Pinpoint the cell where the given text exists, returning its (X, Y) midpoint coordinate. 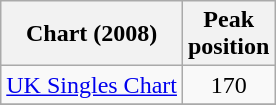
170 (228, 85)
Chart (2008) (92, 34)
Peakposition (228, 34)
UK Singles Chart (92, 85)
